Scan for the cell matching the given text and deliver its [X, Y] coordinate at center. 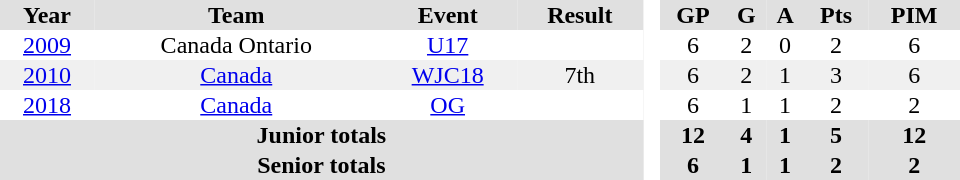
7th [580, 75]
0 [785, 45]
5 [836, 135]
4 [746, 135]
GP [692, 15]
Canada Ontario [236, 45]
A [785, 15]
2009 [47, 45]
2010 [47, 75]
PIM [914, 15]
Event [448, 15]
3 [836, 75]
OG [448, 105]
U17 [448, 45]
Junior totals [322, 135]
Senior totals [322, 165]
Year [47, 15]
Team [236, 15]
Result [580, 15]
Pts [836, 15]
G [746, 15]
WJC18 [448, 75]
2018 [47, 105]
